Identify which cell holds the provided text, then report its (x, y) central coordinate. 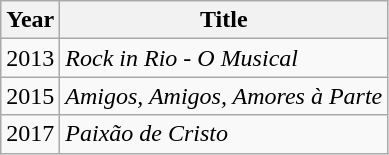
Rock in Rio - O Musical (224, 58)
Amigos, Amigos, Amores à Parte (224, 96)
2013 (30, 58)
Title (224, 20)
Year (30, 20)
2017 (30, 134)
2015 (30, 96)
Paixão de Cristo (224, 134)
